Capture the cell that displays the provided text and extract its (X, Y) central coordinate. 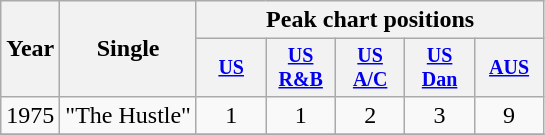
Peak chart positions (370, 20)
"The Hustle" (128, 115)
USR&B (300, 68)
Single (128, 49)
2 (370, 115)
USDan (440, 68)
Year (30, 49)
9 (508, 115)
USA/C (370, 68)
3 (440, 115)
AUS (508, 68)
1975 (30, 115)
US (230, 68)
